Identify which cell holds the provided text, then report its [X, Y] central coordinate. 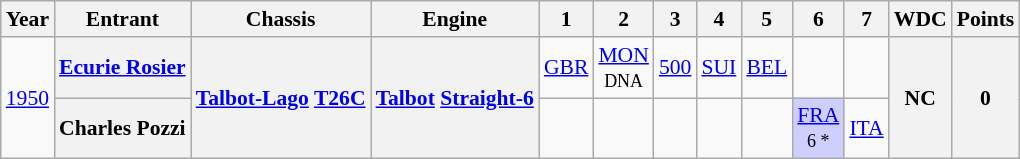
6 [818, 19]
Entrant [122, 19]
ITA [866, 128]
0 [986, 98]
Year [28, 19]
2 [624, 19]
Charles Pozzi [122, 128]
5 [766, 19]
7 [866, 19]
1950 [28, 98]
3 [676, 19]
GBR [566, 68]
SUI [718, 68]
Talbot Straight-6 [455, 98]
Engine [455, 19]
Chassis [281, 19]
MONDNA [624, 68]
Talbot-Lago T26C [281, 98]
Ecurie Rosier [122, 68]
500 [676, 68]
BEL [766, 68]
1 [566, 19]
Points [986, 19]
NC [920, 98]
WDC [920, 19]
FRA6 * [818, 128]
4 [718, 19]
